Extract the (x, y) coordinate from the center of the cell holding the provided text.  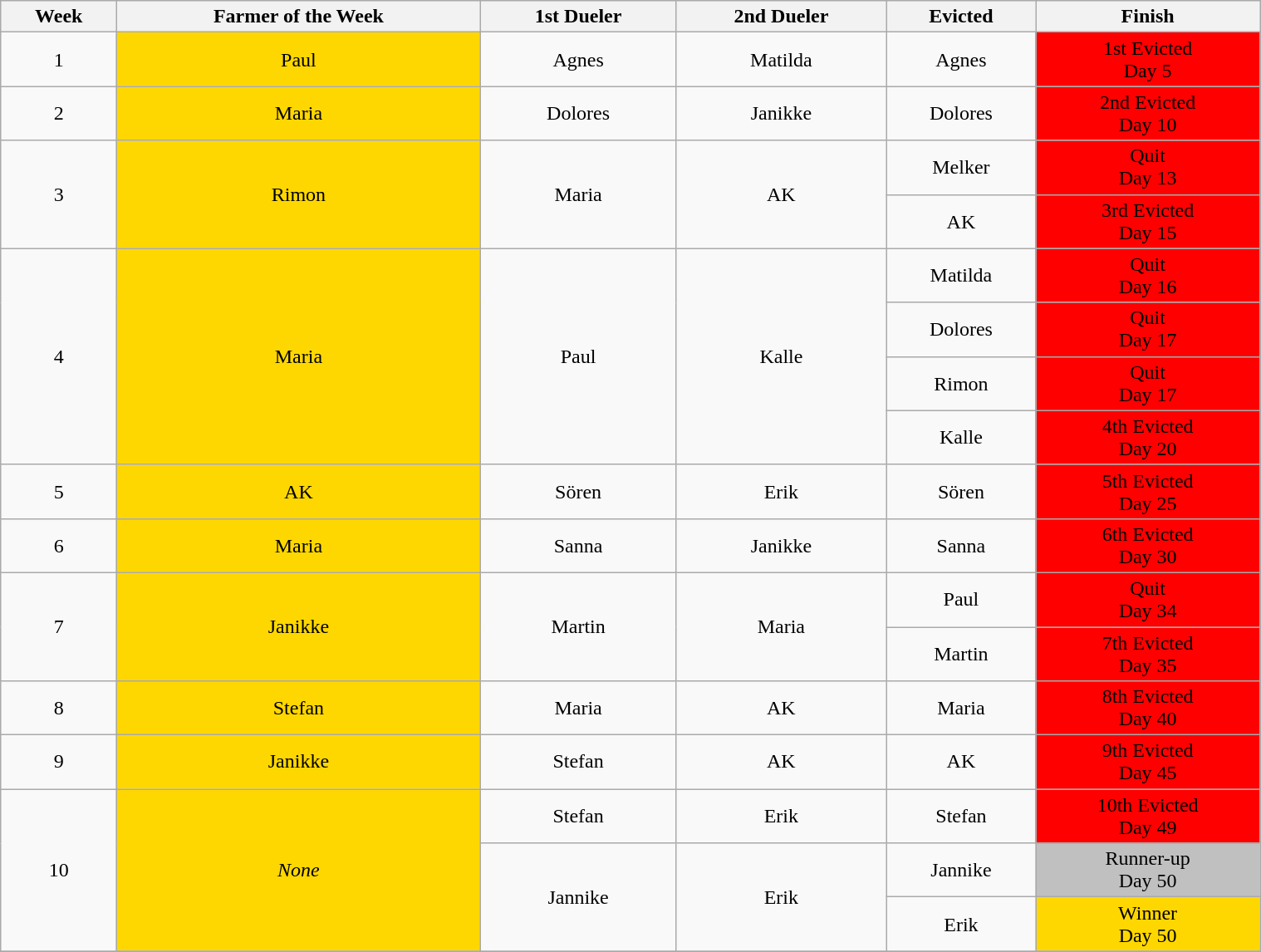
5 (58, 492)
9 (58, 763)
4th EvictedDay 20 (1148, 437)
3 (58, 194)
Melker (960, 168)
8th EvictedDay 40 (1148, 708)
2nd Dueler (781, 17)
7th EvictedDay 35 (1148, 653)
6th EvictedDay 30 (1148, 545)
9th EvictedDay 45 (1148, 763)
10th EvictedDay 49 (1148, 816)
1 (58, 60)
6 (58, 545)
Farmer of the Week (299, 17)
1st Dueler (578, 17)
WinnerDay 50 (1148, 924)
QuitDay 16 (1148, 276)
2nd EvictedDay 10 (1148, 113)
5th EvictedDay 25 (1148, 492)
10 (58, 871)
2 (58, 113)
Runner-upDay 50 (1148, 871)
None (299, 871)
1st EvictedDay 5 (1148, 60)
QuitDay 13 (1148, 168)
Evicted (960, 17)
Week (58, 17)
7 (58, 626)
QuitDay 34 (1148, 600)
Finish (1148, 17)
8 (58, 708)
3rd EvictedDay 15 (1148, 221)
4 (58, 356)
